Detect which cell encompasses the target text, then output its (X, Y) center coordinate. 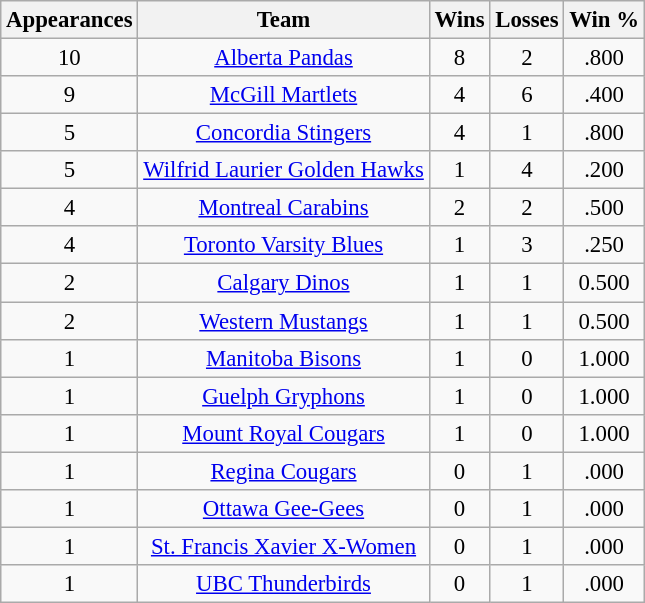
.500 (604, 208)
Losses (527, 20)
.400 (604, 95)
Concordia Stingers (284, 133)
Montreal Carabins (284, 208)
Manitoba Bisons (284, 358)
Mount Royal Cougars (284, 433)
Team (284, 20)
Western Mustangs (284, 321)
.250 (604, 245)
Toronto Varsity Blues (284, 245)
.200 (604, 170)
10 (70, 58)
Wilfrid Laurier Golden Hawks (284, 170)
9 (70, 95)
UBC Thunderbirds (284, 584)
Regina Cougars (284, 471)
6 (527, 95)
McGill Martlets (284, 95)
St. Francis Xavier X-Women (284, 546)
Win % (604, 20)
Appearances (70, 20)
Alberta Pandas (284, 58)
8 (460, 58)
Guelph Gryphons (284, 396)
Wins (460, 20)
Ottawa Gee-Gees (284, 509)
Calgary Dinos (284, 283)
3 (527, 245)
